Scan for the cell matching the given text and deliver its (x, y) coordinate at center. 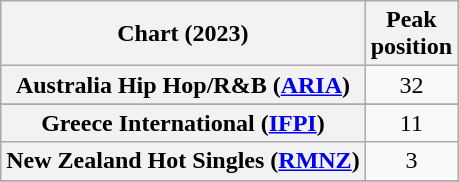
New Zealand Hot Singles (RMNZ) (183, 161)
Australia Hip Hop/R&B (ARIA) (183, 85)
3 (411, 161)
Greece International (IFPI) (183, 123)
11 (411, 123)
32 (411, 85)
Chart (2023) (183, 34)
Peakposition (411, 34)
